Scan for the cell matching the given text and deliver its [X, Y] coordinate at center. 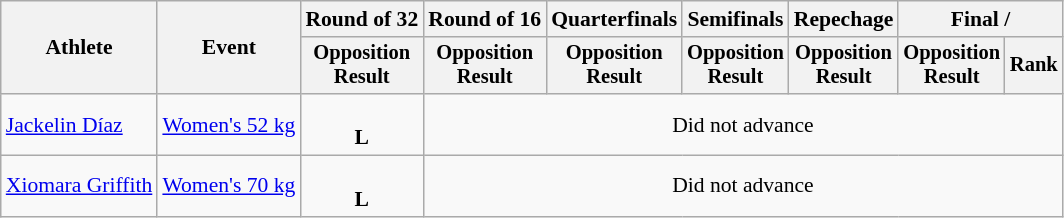
Rank [1034, 66]
Round of 16 [484, 19]
Women's 70 kg [228, 186]
Quarterfinals [614, 19]
Women's 52 kg [228, 124]
Round of 32 [362, 19]
Jackelin Díaz [80, 124]
Final / [980, 19]
Event [228, 48]
Semifinals [736, 19]
Repechage [844, 19]
Athlete [80, 48]
Xiomara Griffith [80, 186]
